Detect which cell encompasses the target text, then output its (X, Y) center coordinate. 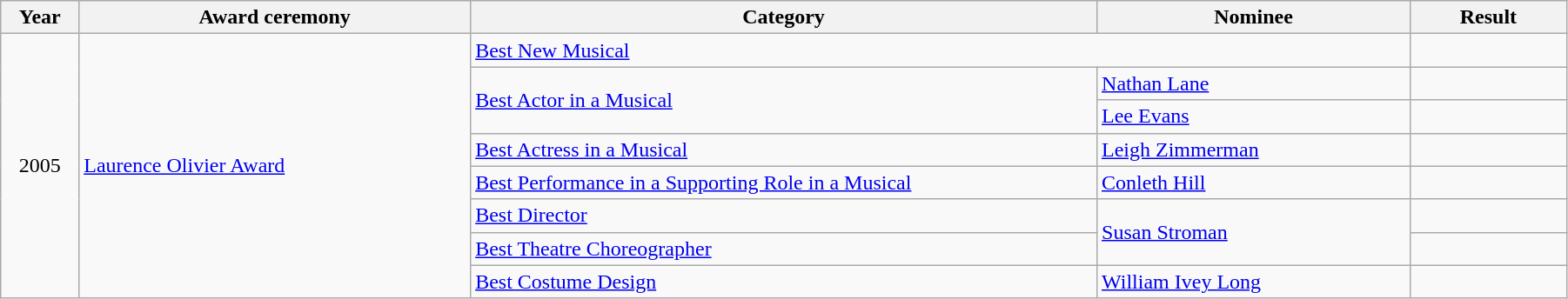
Best Costume Design (784, 282)
Conleth Hill (1254, 183)
Best Actress in a Musical (784, 149)
2005 (40, 166)
Lee Evans (1254, 116)
Leigh Zimmerman (1254, 149)
Year (40, 17)
Laurence Olivier Award (275, 166)
Susan Stroman (1254, 232)
Best New Musical (941, 50)
Best Theatre Choreographer (784, 249)
Award ceremony (275, 17)
Best Actor in a Musical (784, 100)
William Ivey Long (1254, 282)
Best Performance in a Supporting Role in a Musical (784, 183)
Nominee (1254, 17)
Category (784, 17)
Best Director (784, 216)
Result (1488, 17)
Nathan Lane (1254, 83)
